Scan for the cell matching the given text and deliver its (x, y) coordinate at center. 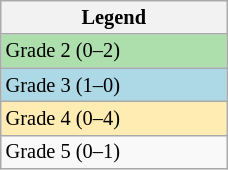
Grade 2 (0–2) (114, 51)
Legend (114, 17)
Grade 3 (1–0) (114, 85)
Grade 5 (0–1) (114, 152)
Grade 4 (0–4) (114, 118)
